Search for the cell housing the specified text and yield its [X, Y] center coordinate. 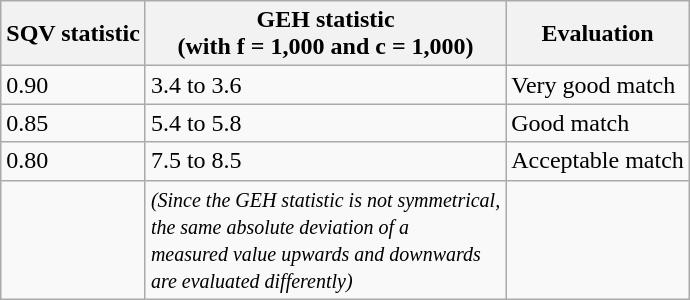
0.90 [74, 85]
GEH statistic(with f = 1,000 and c = 1,000) [325, 34]
3.4 to 3.6 [325, 85]
0.80 [74, 161]
7.5 to 8.5 [325, 161]
0.85 [74, 123]
SQV statistic [74, 34]
Evaluation [598, 34]
Good match [598, 123]
(Since the GEH statistic is not symmetrical,the same absolute deviation of ameasured value upwards and downwardsare evaluated differently) [325, 240]
Very good match [598, 85]
5.4 to 5.8 [325, 123]
Acceptable match [598, 161]
